Output the [x, y] coordinate of the center of the cell containing the given text.  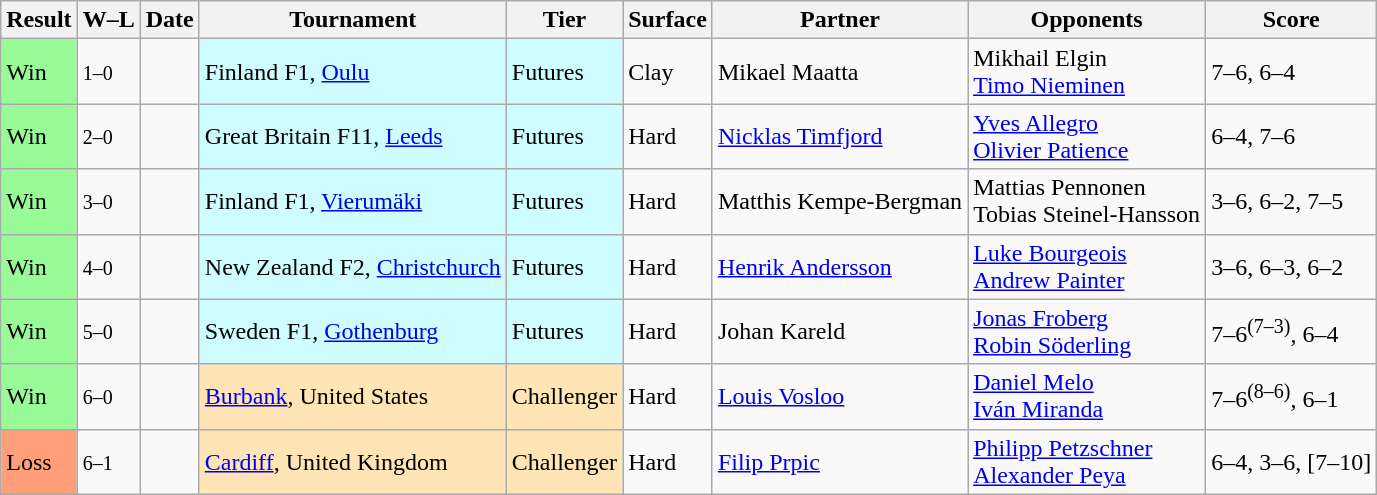
2–0 [108, 136]
Partner [840, 20]
3–6, 6–2, 7–5 [1292, 202]
Mikael Maatta [840, 72]
Surface [668, 20]
Nicklas Timfjord [840, 136]
Finland F1, Oulu [352, 72]
Mattias Pennonen Tobias Steinel-Hansson [1087, 202]
Daniel Melo Iván Miranda [1087, 396]
Yves Allegro Olivier Patience [1087, 136]
Tournament [352, 20]
Jonas Froberg Robin Söderling [1087, 332]
Philipp Petzschner Alexander Peya [1087, 462]
Loss [39, 462]
7–6(7–3), 6–4 [1292, 332]
New Zealand F2, Christchurch [352, 266]
Filip Prpic [840, 462]
W–L [108, 20]
Opponents [1087, 20]
6–0 [108, 396]
6–1 [108, 462]
Luke Bourgeois Andrew Painter [1087, 266]
Cardiff, United Kingdom [352, 462]
Burbank, United States [352, 396]
6–4, 3–6, [7–10] [1292, 462]
Tier [564, 20]
3–0 [108, 202]
7–6(8–6), 6–1 [1292, 396]
Finland F1, Vierumäki [352, 202]
3–6, 6–3, 6–2 [1292, 266]
Matthis Kempe-Bergman [840, 202]
Great Britain F11, Leeds [352, 136]
7–6, 6–4 [1292, 72]
Sweden F1, Gothenburg [352, 332]
Henrik Andersson [840, 266]
Louis Vosloo [840, 396]
Mikhail Elgin Timo Nieminen [1087, 72]
1–0 [108, 72]
Score [1292, 20]
Johan Kareld [840, 332]
5–0 [108, 332]
Result [39, 20]
4–0 [108, 266]
6–4, 7–6 [1292, 136]
Clay [668, 72]
Date [170, 20]
